Output the (x, y) coordinate of the center of the cell containing the given text.  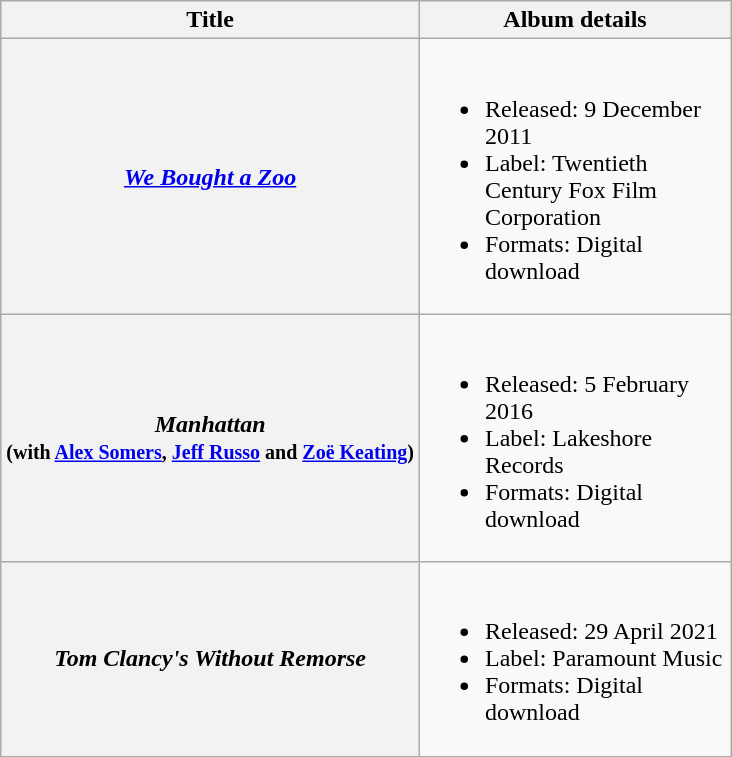
Released: 5 February 2016Label: Lakeshore RecordsFormats: Digital download (574, 438)
Album details (574, 20)
Tom Clancy's Without Remorse (210, 659)
Manhattan(with Alex Somers, Jeff Russo and Zoë Keating) (210, 438)
We Bought a Zoo (210, 176)
Released: 29 April 2021Label: Paramount MusicFormats: Digital download (574, 659)
Title (210, 20)
Released: 9 December 2011Label: Twentieth Century Fox Film CorporationFormats: Digital download (574, 176)
